Return the [x, y] coordinate for the center point of the cell that contains the specified text.  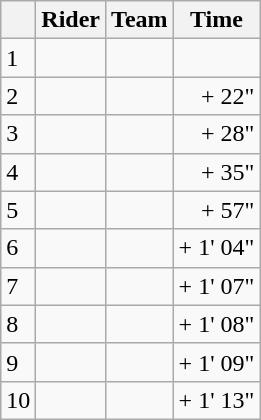
2 [18, 96]
+ 1' 13" [216, 400]
+ 1' 08" [216, 324]
9 [18, 362]
7 [18, 286]
+ 1' 07" [216, 286]
+ 1' 09" [216, 362]
3 [18, 134]
+ 28" [216, 134]
1 [18, 58]
Rider [71, 20]
+ 22" [216, 96]
+ 35" [216, 172]
Time [216, 20]
6 [18, 248]
10 [18, 400]
Team [140, 20]
8 [18, 324]
+ 57" [216, 210]
5 [18, 210]
4 [18, 172]
+ 1' 04" [216, 248]
